Determine the (X, Y) coordinate at the center of the cell enclosing the given text.  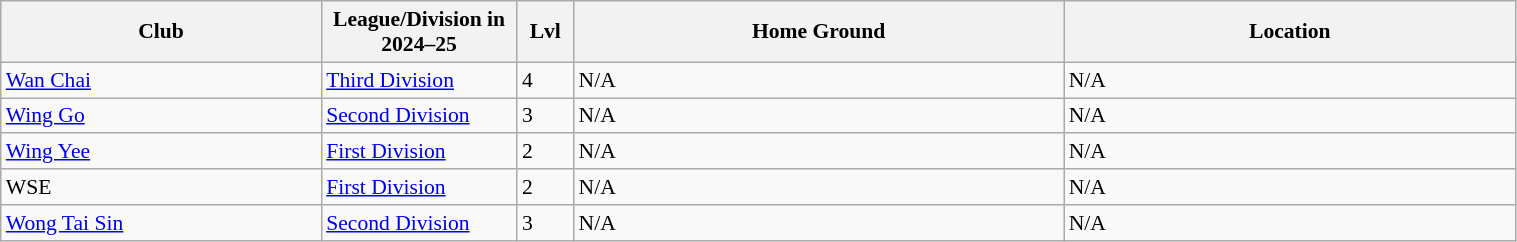
4 (546, 80)
Lvl (546, 32)
Wing Go (161, 116)
League/Division in 2024–25 (419, 32)
Wan Chai (161, 80)
Wing Yee (161, 152)
WSE (161, 187)
Third Division (419, 80)
Club (161, 32)
Location (1290, 32)
Home Ground (819, 32)
Wong Tai Sin (161, 223)
